Capture the cell that displays the provided text and extract its (X, Y) central coordinate. 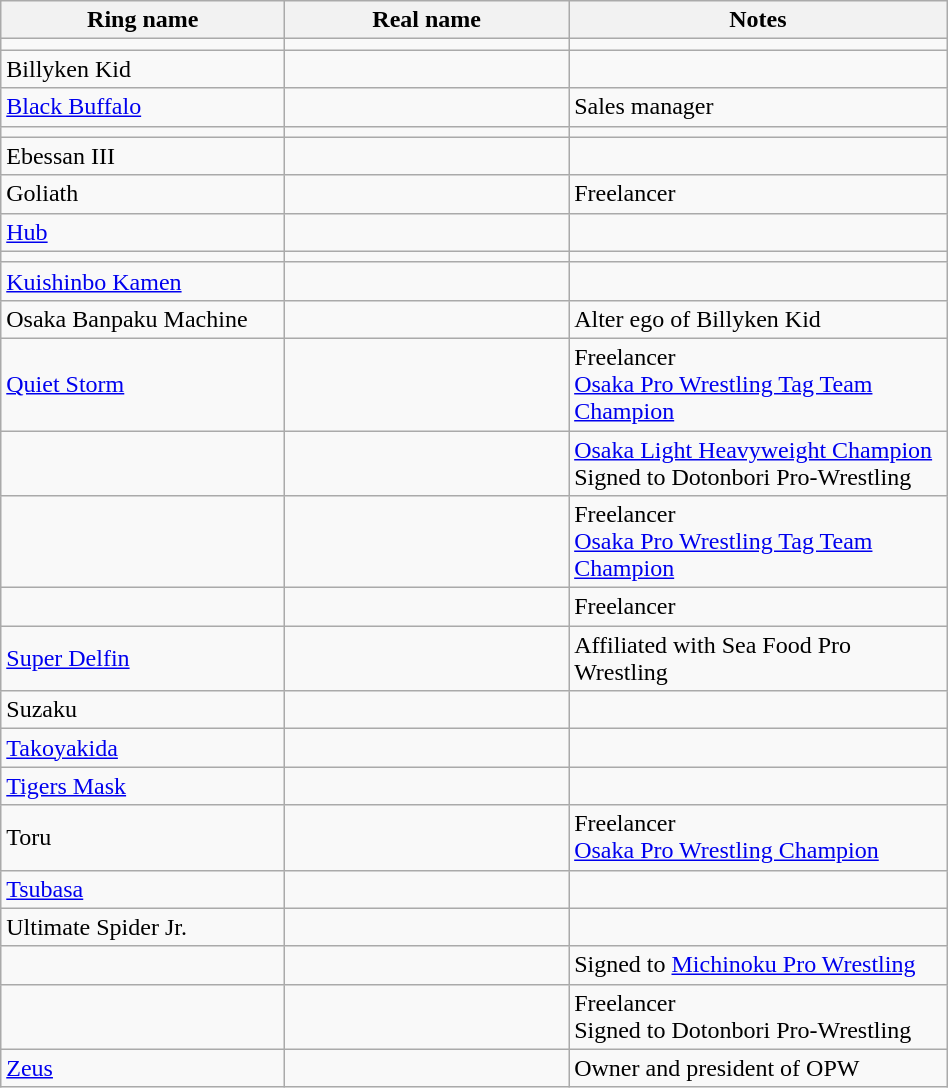
Hub (143, 232)
Signed to Michinoku Pro Wrestling (758, 965)
Tsubasa (143, 889)
Toru (143, 838)
Alter ego of Billyken Kid (758, 319)
Ebessan III (143, 156)
Osaka Banpaku Machine (143, 319)
Takoyakida (143, 748)
Ring name (143, 20)
Quiet Storm (143, 384)
Zeus (143, 1068)
Affiliated with Sea Food Pro Wrestling (758, 658)
Suzaku (143, 710)
Notes (758, 20)
Black Buffalo (143, 107)
Real name (427, 20)
Kuishinbo Kamen (143, 281)
Owner and president of OPW (758, 1068)
Super Delfin (143, 658)
Osaka Light Heavyweight ChampionSigned to Dotonbori Pro-Wrestling (758, 462)
Sales manager (758, 107)
FreelancerOsaka Pro Wrestling Champion (758, 838)
Ultimate Spider Jr. (143, 927)
Goliath (143, 194)
Billyken Kid (143, 69)
Tigers Mask (143, 786)
FreelancerSigned to Dotonbori Pro-Wrestling (758, 1016)
